Search for the cell housing the specified text and yield its [x, y] center coordinate. 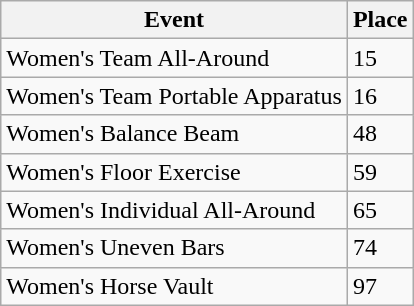
Place [380, 20]
97 [380, 286]
Women's Horse Vault [174, 286]
16 [380, 96]
65 [380, 210]
74 [380, 248]
15 [380, 58]
Women's Floor Exercise [174, 172]
Women's Individual All-Around [174, 210]
Women's Uneven Bars [174, 248]
Event [174, 20]
Women's Balance Beam [174, 134]
Women's Team Portable Apparatus [174, 96]
48 [380, 134]
Women's Team All-Around [174, 58]
59 [380, 172]
